From the cell containing the given text, extract its center point as (X, Y) coordinate. 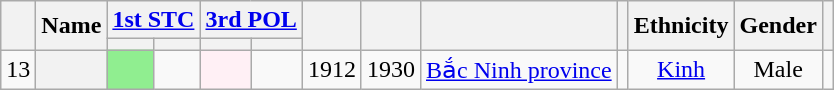
Name (72, 26)
Gender (778, 26)
Male (778, 70)
1st STC (154, 20)
3rd POL (251, 20)
1912 (332, 70)
Kinh (681, 70)
Bắc Ninh province (518, 70)
1930 (390, 70)
13 (18, 70)
Ethnicity (681, 26)
